Return the (x, y) coordinate for the center point of the cell that contains the specified text.  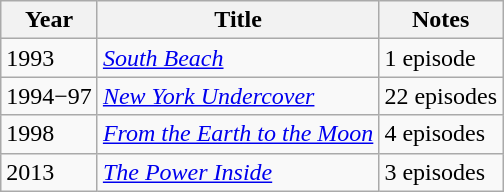
1 episode (441, 58)
Title (238, 20)
The Power Inside (238, 172)
4 episodes (441, 134)
22 episodes (441, 96)
3 episodes (441, 172)
South Beach (238, 58)
Year (50, 20)
Notes (441, 20)
New York Undercover (238, 96)
1994−97 (50, 96)
1998 (50, 134)
From the Earth to the Moon (238, 134)
2013 (50, 172)
1993 (50, 58)
